Pinpoint the cell where the given text exists, returning its (X, Y) midpoint coordinate. 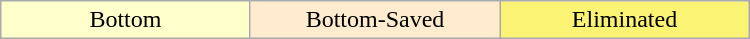
Bottom (126, 20)
Bottom-Saved (375, 20)
Eliminated (625, 20)
